Return the [X, Y] coordinate for the center point of the cell that contains the specified text.  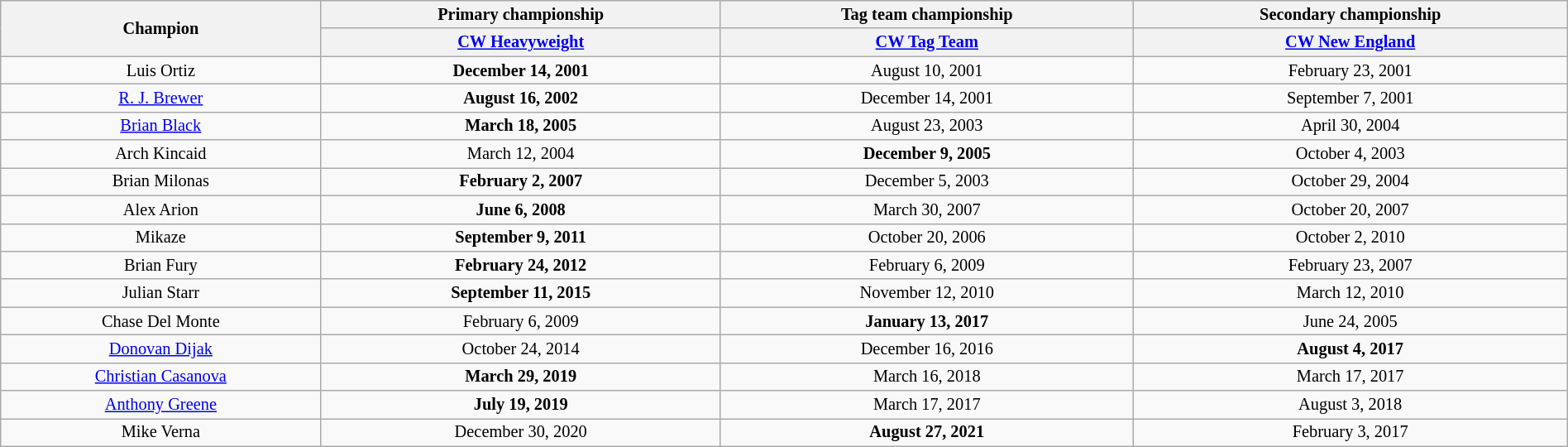
Luis Ortiz [160, 70]
September 9, 2011 [521, 238]
Primary championship [521, 14]
December 9, 2005 [926, 154]
Arch Kincaid [160, 154]
March 18, 2005 [521, 126]
CW Tag Team [926, 42]
Tag team championship [926, 14]
October 2, 2010 [1350, 238]
November 12, 2010 [926, 293]
July 19, 2019 [521, 405]
Donovan Dijak [160, 348]
October 20, 2007 [1350, 209]
Alex Arion [160, 209]
Christian Casanova [160, 377]
March 16, 2018 [926, 377]
Brian Fury [160, 265]
April 30, 2004 [1350, 126]
August 23, 2003 [926, 126]
Mike Verna [160, 432]
February 23, 2001 [1350, 70]
August 16, 2002 [521, 98]
Brian Milonas [160, 181]
Champion [160, 28]
September 7, 2001 [1350, 98]
August 4, 2017 [1350, 348]
December 30, 2020 [521, 432]
October 20, 2006 [926, 238]
CW Heavyweight [521, 42]
September 11, 2015 [521, 293]
March 29, 2019 [521, 377]
February 23, 2007 [1350, 265]
March 30, 2007 [926, 209]
R. J. Brewer [160, 98]
October 4, 2003 [1350, 154]
Chase Del Monte [160, 321]
March 12, 2010 [1350, 293]
June 6, 2008 [521, 209]
January 13, 2017 [926, 321]
February 2, 2007 [521, 181]
Brian Black [160, 126]
Julian Starr [160, 293]
February 3, 2017 [1350, 432]
Secondary championship [1350, 14]
August 10, 2001 [926, 70]
June 24, 2005 [1350, 321]
August 27, 2021 [926, 432]
December 5, 2003 [926, 181]
March 12, 2004 [521, 154]
October 24, 2014 [521, 348]
December 16, 2016 [926, 348]
August 3, 2018 [1350, 405]
Anthony Greene [160, 405]
CW New England [1350, 42]
February 24, 2012 [521, 265]
Mikaze [160, 238]
October 29, 2004 [1350, 181]
